Find where the given text appears and provide that cell's center as (x, y) coordinate. 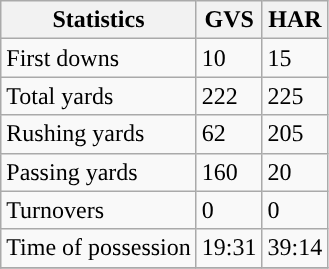
Statistics (99, 20)
HAR (295, 20)
205 (295, 134)
222 (229, 96)
First downs (99, 58)
Turnovers (99, 210)
Time of possession (99, 248)
Passing yards (99, 172)
Total yards (99, 96)
19:31 (229, 248)
39:14 (295, 248)
10 (229, 58)
GVS (229, 20)
Rushing yards (99, 134)
62 (229, 134)
20 (295, 172)
15 (295, 58)
225 (295, 96)
160 (229, 172)
